Detect which cell encompasses the target text, then output its (x, y) center coordinate. 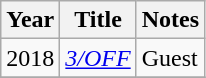
Guest (170, 58)
Year (30, 20)
Title (98, 20)
Notes (170, 20)
3/OFF (98, 58)
2018 (30, 58)
